Provide the [x, y] coordinate of the cell's center where the given text is located.  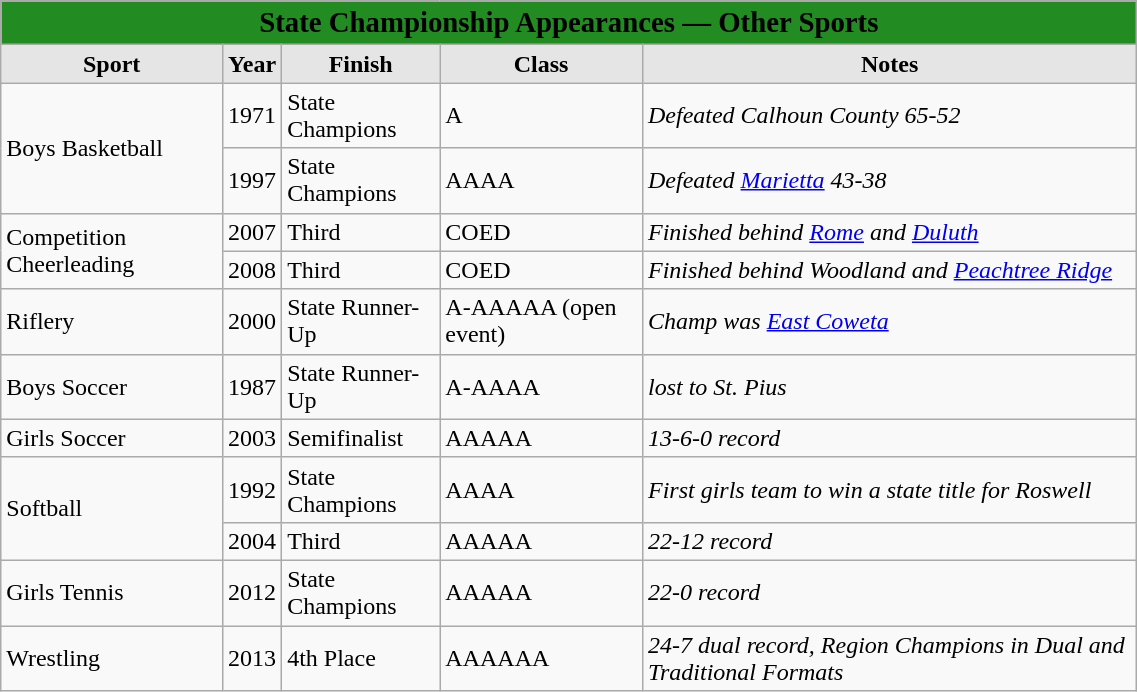
Finish [361, 64]
24-7 dual record, Region Champions in Dual and Traditional Formats [889, 658]
22-0 record [889, 592]
Softball [112, 508]
2013 [252, 658]
2003 [252, 438]
4th Place [361, 658]
Girls Soccer [112, 438]
1987 [252, 386]
1997 [252, 180]
1992 [252, 490]
lost to St. Pius [889, 386]
2008 [252, 270]
Competition Cheerleading [112, 251]
A-AAAAA (open event) [542, 322]
2012 [252, 592]
Notes [889, 64]
AAAAAA [542, 658]
Sport [112, 64]
Riflery [112, 322]
Defeated Calhoun County 65-52 [889, 116]
Defeated Marietta 43-38 [889, 180]
Finished behind Rome and Duluth [889, 232]
Boys Basketball [112, 148]
Class [542, 64]
Girls Tennis [112, 592]
Champ was East Coweta [889, 322]
2004 [252, 541]
22-12 record [889, 541]
Year [252, 64]
A [542, 116]
Finished behind Woodland and Peachtree Ridge [889, 270]
A-AAAA [542, 386]
Semifinalist [361, 438]
1971 [252, 116]
13-6-0 record [889, 438]
Wrestling [112, 658]
2000 [252, 322]
2007 [252, 232]
State Championship Appearances — Other Sports [569, 23]
Boys Soccer [112, 386]
First girls team to win a state title for Roswell [889, 490]
